Capture the cell that displays the provided text and extract its [x, y] central coordinate. 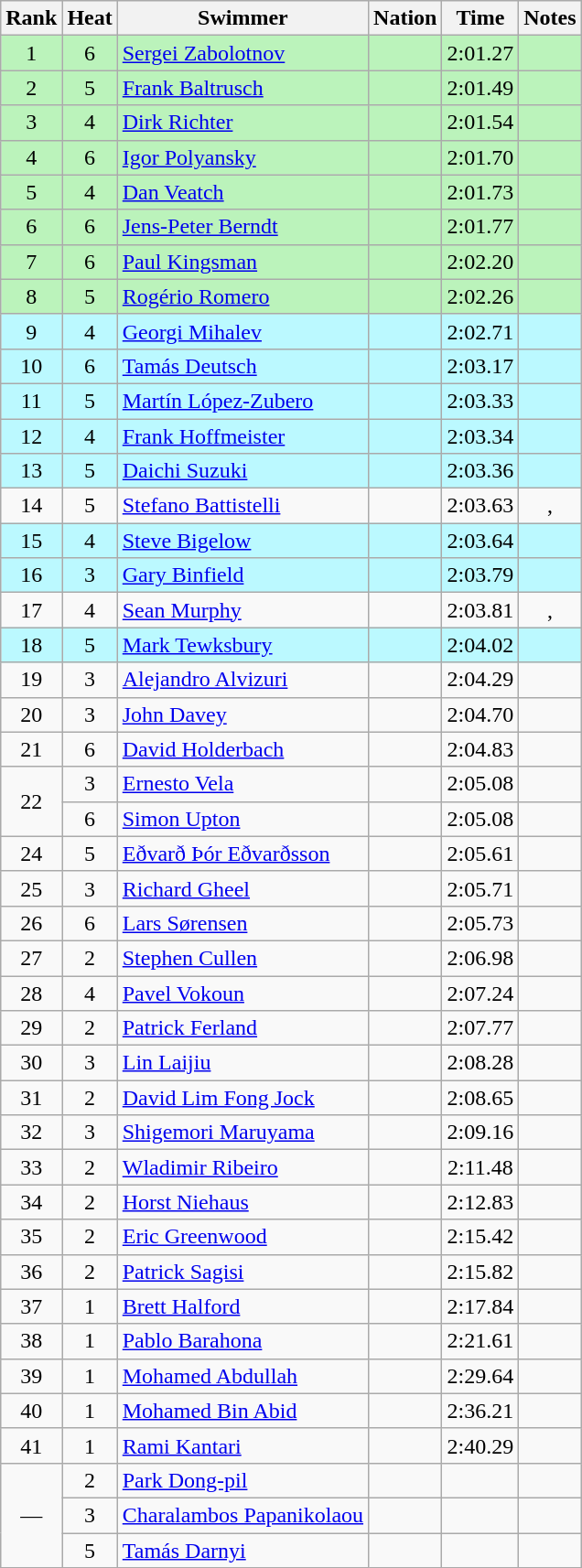
30 [31, 1063]
Frank Hoffmeister [242, 436]
12 [31, 436]
Rami Kantari [242, 1445]
2:11.48 [480, 1167]
19 [31, 680]
Richard Gheel [242, 888]
31 [31, 1098]
15 [31, 541]
13 [31, 471]
Patrick Sagisi [242, 1272]
9 [31, 331]
Pavel Vokoun [242, 993]
Rank [31, 18]
Pablo Barahona [242, 1341]
Stefano Battistelli [242, 506]
20 [31, 714]
Igor Polyansky [242, 157]
2:15.42 [480, 1237]
2:08.28 [480, 1063]
Martín López-Zubero [242, 401]
40 [31, 1411]
Daichi Suzuki [242, 471]
John Davey [242, 714]
Gary Binfield [242, 575]
2:03.64 [480, 541]
2:02.26 [480, 296]
18 [31, 645]
2:09.16 [480, 1133]
Tamás Deutsch [242, 366]
2:03.33 [480, 401]
2:36.21 [480, 1411]
2:03.17 [480, 366]
Stephen Cullen [242, 958]
2:06.98 [480, 958]
34 [31, 1202]
2:05.71 [480, 888]
2:29.64 [480, 1376]
26 [31, 923]
24 [31, 854]
2:05.73 [480, 923]
2:21.61 [480, 1341]
16 [31, 575]
2:02.20 [480, 262]
Horst Niehaus [242, 1202]
2:01.70 [480, 157]
Dan Veatch [242, 192]
2:17.84 [480, 1306]
35 [31, 1237]
Wladimir Ribeiro [242, 1167]
Lin Laijiu [242, 1063]
2:04.02 [480, 645]
2:15.82 [480, 1272]
37 [31, 1306]
Swimmer [242, 18]
Georgi Mihalev [242, 331]
Mohamed Abdullah [242, 1376]
2:05.61 [480, 854]
Heat [90, 18]
Shigemori Maruyama [242, 1133]
2:03.63 [480, 506]
Jens-Peter Berndt [242, 227]
Alejandro Alvizuri [242, 680]
2:03.81 [480, 610]
2:01.27 [480, 53]
David Holderbach [242, 749]
8 [31, 296]
Eðvarð Þór Eðvarðsson [242, 854]
Mohamed Bin Abid [242, 1411]
Steve Bigelow [242, 541]
14 [31, 506]
2:04.83 [480, 749]
2:03.79 [480, 575]
41 [31, 1445]
Lars Sørensen [242, 923]
28 [31, 993]
22 [31, 801]
29 [31, 1028]
36 [31, 1272]
2:01.73 [480, 192]
Frank Baltrusch [242, 88]
2:04.29 [480, 680]
Time [480, 18]
Sergei Zabolotnov [242, 53]
11 [31, 401]
2:03.34 [480, 436]
Charalambos Papanikolaou [242, 1515]
Simon Upton [242, 819]
Ernesto Vela [242, 784]
2:12.83 [480, 1202]
39 [31, 1376]
2:40.29 [480, 1445]
2:07.77 [480, 1028]
Sean Murphy [242, 610]
38 [31, 1341]
Paul Kingsman [242, 262]
2:01.54 [480, 123]
2:08.65 [480, 1098]
2:03.36 [480, 471]
33 [31, 1167]
7 [31, 262]
Nation [405, 18]
10 [31, 366]
2:07.24 [480, 993]
27 [31, 958]
2:02.71 [480, 331]
2:01.49 [480, 88]
David Lim Fong Jock [242, 1098]
2:04.70 [480, 714]
17 [31, 610]
Dirk Richter [242, 123]
Notes [550, 18]
25 [31, 888]
Tamás Darnyi [242, 1551]
Patrick Ferland [242, 1028]
Eric Greenwood [242, 1237]
21 [31, 749]
Rogério Romero [242, 296]
— [31, 1515]
Mark Tewksbury [242, 645]
Brett Halford [242, 1306]
32 [31, 1133]
2:01.77 [480, 227]
Park Dong-pil [242, 1480]
